Provide the [x, y] coordinate of the cell's center where the given text is located.  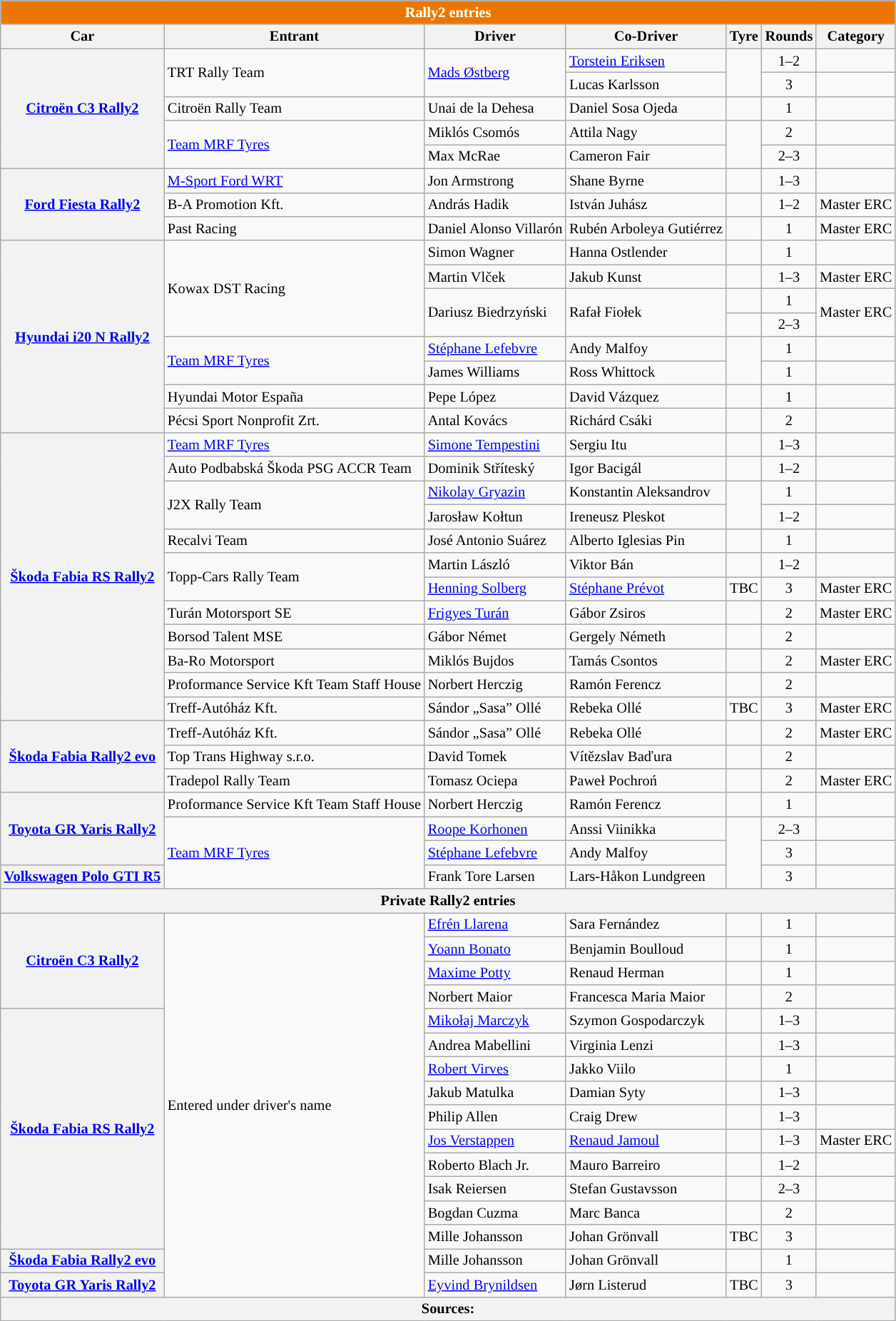
Bogdan Cuzma [495, 1213]
Craig Drew [646, 1117]
Tyre [744, 36]
Philip Allen [495, 1117]
Sources: [448, 1309]
Pécsi Sport Nonprofit Zrt. [294, 420]
Daniel Sosa Ojeda [646, 108]
Jakub Matulka [495, 1093]
Dariusz Biedrzyński [495, 312]
Simon Wagner [495, 253]
Alberto Iglesias Pin [646, 541]
Mauro Barreiro [646, 1165]
András Hadik [495, 205]
David Tomek [495, 757]
Tamás Csontos [646, 660]
J2X Rally Team [294, 504]
Torstein Eriksen [646, 61]
Antal Kovács [495, 420]
Maxime Potty [495, 973]
Top Trans Highway s.r.o. [294, 757]
Category [856, 36]
Rally2 entries [448, 12]
David Vázquez [646, 397]
Benjamin Boulloud [646, 949]
Jon Armstrong [495, 180]
István Juhász [646, 205]
Volkswagen Polo GTI R5 [83, 877]
Co-Driver [646, 36]
Miklós Bujdos [495, 660]
Simone Tempestini [495, 444]
Lucas Karlsson [646, 84]
Ba-Ro Motorsport [294, 660]
Paweł Pochroń [646, 780]
Yoann Bonato [495, 949]
Miklós Csomós [495, 133]
Topp-Cars Rally Team [294, 576]
Gábor Német [495, 636]
José Antonio Suárez [495, 541]
Gergely Németh [646, 636]
Shane Byrne [646, 180]
Marc Banca [646, 1213]
Car [83, 36]
Roope Korhonen [495, 829]
Frank Tore Larsen [495, 877]
Max McRae [495, 156]
Stefan Gustavsson [646, 1189]
Mads Østberg [495, 73]
Unai de la Dehesa [495, 108]
Attila Nagy [646, 133]
Jørn Listerud [646, 1285]
Hanna Ostlender [646, 253]
Hyundai i20 N Rally2 [83, 337]
Viktor Bán [646, 564]
Szymon Gospodarczyk [646, 1021]
Auto Podbabská Škoda PSG ACCR Team [294, 469]
Ford Fiesta Rally2 [83, 204]
Rubén Arboleya Gutiérrez [646, 228]
Francesca Maria Maior [646, 996]
B-A Promotion Kft. [294, 205]
Eyvind Brynildsen [495, 1285]
Daniel Alonso Villarón [495, 228]
Hyundai Motor España [294, 397]
James Williams [495, 372]
Jarosław Kołtun [495, 516]
Robert Virves [495, 1068]
TRT Rally Team [294, 73]
Past Racing [294, 228]
Norbert Maior [495, 996]
Henning Solberg [495, 588]
Jos Verstappen [495, 1141]
Isak Reiersen [495, 1189]
Virginia Lenzi [646, 1045]
Sergiu Itu [646, 444]
Martin László [495, 564]
Ireneusz Pleskot [646, 516]
Entrant [294, 36]
Private Rally2 entries [448, 901]
Cameron Fair [646, 156]
Entered under driver's name [294, 1104]
Anssi Viinikka [646, 829]
Jakko Viilo [646, 1068]
Driver [495, 36]
Jakub Kunst [646, 277]
Ross Whittock [646, 372]
Nikolay Gryazin [495, 492]
Dominik Stříteský [495, 469]
Pepe López [495, 397]
Lars-Håkon Lundgreen [646, 877]
Igor Bacigál [646, 469]
Efrén Llarena [495, 924]
Mikołaj Marczyk [495, 1021]
Roberto Blach Jr. [495, 1165]
Gábor Zsiros [646, 613]
Konstantin Aleksandrov [646, 492]
Damian Syty [646, 1093]
Citroën Rally Team [294, 108]
Frigyes Turán [495, 613]
Borsod Talent MSE [294, 636]
Tomasz Ociepa [495, 780]
M-Sport Ford WRT [294, 180]
Rounds [789, 36]
Turán Motorsport SE [294, 613]
Renaud Jamoul [646, 1141]
Kowax DST Racing [294, 288]
Vítězslav Baďura [646, 757]
Tradepol Rally Team [294, 780]
Sara Fernández [646, 924]
Stéphane Prévot [646, 588]
Andrea Mabellini [495, 1045]
Rafał Fiołek [646, 312]
Renaud Herman [646, 973]
Recalvi Team [294, 541]
Richárd Csáki [646, 420]
Martin Vlček [495, 277]
